For the text-containing cell, return its midpoint in (x, y) coordinate format. 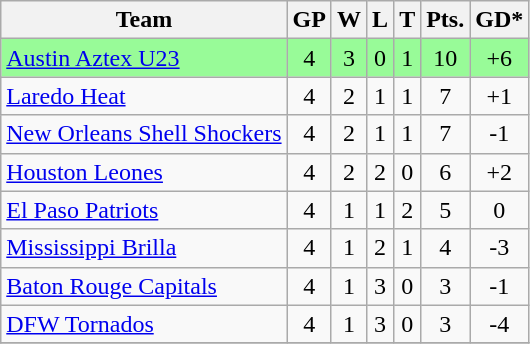
10 (446, 58)
-3 (500, 248)
+6 (500, 58)
-4 (500, 324)
W (348, 20)
Austin Aztex U23 (144, 58)
+1 (500, 96)
T (408, 20)
Team (144, 20)
Laredo Heat (144, 96)
Mississippi Brilla (144, 248)
Baton Rouge Capitals (144, 286)
GD* (500, 20)
El Paso Patriots (144, 210)
L (380, 20)
GP (309, 20)
Houston Leones (144, 172)
5 (446, 210)
+2 (500, 172)
New Orleans Shell Shockers (144, 134)
Pts. (446, 20)
6 (446, 172)
DFW Tornados (144, 324)
